Pinpoint the cell where the given text exists, returning its [X, Y] midpoint coordinate. 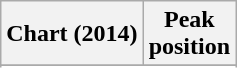
Peakposition [189, 34]
Chart (2014) [72, 34]
